Capture the cell that displays the provided text and extract its [x, y] central coordinate. 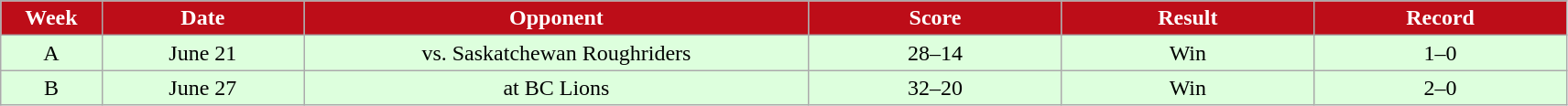
2–0 [1441, 88]
1–0 [1441, 53]
at BC Lions [557, 88]
vs. Saskatchewan Roughriders [557, 53]
Record [1441, 18]
June 21 [203, 53]
B [51, 88]
Week [51, 18]
32–20 [935, 88]
Score [935, 18]
28–14 [935, 53]
Opponent [557, 18]
Result [1188, 18]
A [51, 53]
June 27 [203, 88]
Date [203, 18]
